Identify which cell holds the provided text, then report its (x, y) central coordinate. 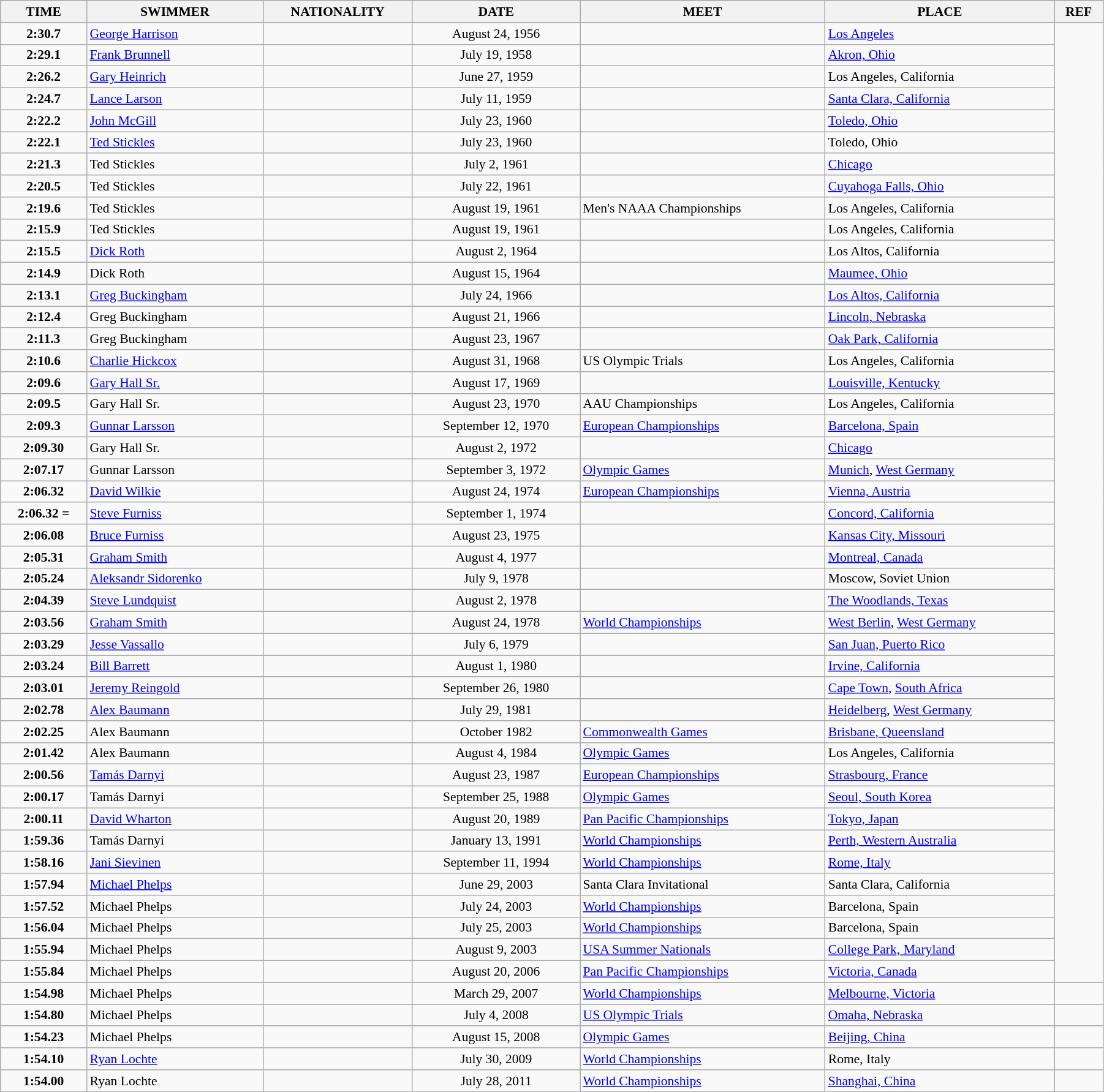
July 25, 2003 (496, 928)
1:59.36 (44, 841)
2:01.42 (44, 753)
2:11.3 (44, 339)
July 28, 2011 (496, 1081)
2:06.32 (44, 492)
1:55.84 (44, 972)
August 17, 1969 (496, 383)
SWIMMER (175, 12)
Bill Barrett (175, 666)
2:03.24 (44, 666)
Santa Clara Invitational (702, 884)
2:03.56 (44, 623)
August 23, 1967 (496, 339)
1:58.16 (44, 863)
July 24, 2003 (496, 906)
2:29.1 (44, 55)
August 20, 1989 (496, 819)
2:02.25 (44, 732)
Strasbourg, France (940, 775)
Lincoln, Nebraska (940, 317)
Seoul, South Korea (940, 797)
Victoria, Canada (940, 972)
Commonwealth Games (702, 732)
June 27, 1959 (496, 77)
College Park, Maryland (940, 950)
The Woodlands, Texas (940, 601)
2:09.6 (44, 383)
2:03.29 (44, 644)
August 15, 1964 (496, 274)
2:13.1 (44, 295)
June 29, 2003 (496, 884)
August 24, 1978 (496, 623)
2:20.5 (44, 186)
George Harrison (175, 34)
Men's NAAA Championships (702, 208)
John McGill (175, 121)
Concord, California (940, 514)
2:15.9 (44, 230)
Cape Town, South Africa (940, 688)
Vienna, Austria (940, 492)
San Juan, Puerto Rico (940, 644)
2:15.5 (44, 252)
July 6, 1979 (496, 644)
August 1, 1980 (496, 666)
Charlie Hickcox (175, 361)
2:09.3 (44, 426)
2:24.7 (44, 99)
MEET (702, 12)
August 23, 1975 (496, 535)
Cuyahoga Falls, Ohio (940, 186)
2:00.17 (44, 797)
2:21.3 (44, 165)
Lance Larson (175, 99)
1:54.00 (44, 1081)
USA Summer Nationals (702, 950)
Los Angeles (940, 34)
July 22, 1961 (496, 186)
Irvine, California (940, 666)
1:54.98 (44, 993)
Jani Sievinen (175, 863)
August 4, 1984 (496, 753)
Gary Heinrich (175, 77)
Brisbane, Queensland (940, 732)
Steve Furniss (175, 514)
Louisville, Kentucky (940, 383)
July 11, 1959 (496, 99)
TIME (44, 12)
2:12.4 (44, 317)
PLACE (940, 12)
Jeremy Reingold (175, 688)
1:54.10 (44, 1059)
August 23, 1970 (496, 404)
2:05.31 (44, 557)
Kansas City, Missouri (940, 535)
West Berlin, West Germany (940, 623)
2:09.30 (44, 448)
August 2, 1972 (496, 448)
1:54.23 (44, 1037)
Jesse Vassallo (175, 644)
Frank Brunnell (175, 55)
August 2, 1964 (496, 252)
2:26.2 (44, 77)
David Wilkie (175, 492)
September 11, 1994 (496, 863)
September 25, 1988 (496, 797)
September 3, 1972 (496, 470)
January 13, 1991 (496, 841)
August 21, 1966 (496, 317)
Maumee, Ohio (940, 274)
1:57.52 (44, 906)
August 2, 1978 (496, 601)
2:22.2 (44, 121)
2:06.32 = (44, 514)
2:02.78 (44, 710)
Melbourne, Victoria (940, 993)
July 30, 2009 (496, 1059)
July 19, 1958 (496, 55)
July 9, 1978 (496, 579)
September 26, 1980 (496, 688)
Omaha, Nebraska (940, 1015)
AAU Championships (702, 404)
Heidelberg, West Germany (940, 710)
1:55.94 (44, 950)
NATIONALITY (338, 12)
1:56.04 (44, 928)
August 23, 1987 (496, 775)
2:07.17 (44, 470)
August 4, 1977 (496, 557)
2:22.1 (44, 143)
Bruce Furniss (175, 535)
September 12, 1970 (496, 426)
2:00.56 (44, 775)
2:19.6 (44, 208)
Oak Park, California (940, 339)
Beijing, China (940, 1037)
Montreal, Canada (940, 557)
1:57.94 (44, 884)
August 9, 2003 (496, 950)
Tokyo, Japan (940, 819)
2:04.39 (44, 601)
July 24, 1966 (496, 295)
Munich, West Germany (940, 470)
2:06.08 (44, 535)
2:00.11 (44, 819)
David Wharton (175, 819)
August 24, 1956 (496, 34)
October 1982 (496, 732)
August 31, 1968 (496, 361)
July 2, 1961 (496, 165)
2:09.5 (44, 404)
Shanghai, China (940, 1081)
March 29, 2007 (496, 993)
Moscow, Soviet Union (940, 579)
2:10.6 (44, 361)
August 20, 2006 (496, 972)
July 29, 1981 (496, 710)
Steve Lundquist (175, 601)
DATE (496, 12)
2:30.7 (44, 34)
Aleksandr Sidorenko (175, 579)
September 1, 1974 (496, 514)
August 15, 2008 (496, 1037)
July 4, 2008 (496, 1015)
2:03.01 (44, 688)
REF (1079, 12)
2:05.24 (44, 579)
2:14.9 (44, 274)
August 24, 1974 (496, 492)
Perth, Western Australia (940, 841)
1:54.80 (44, 1015)
Akron, Ohio (940, 55)
